Determine the [x, y] coordinate at the center of the cell enclosing the given text.  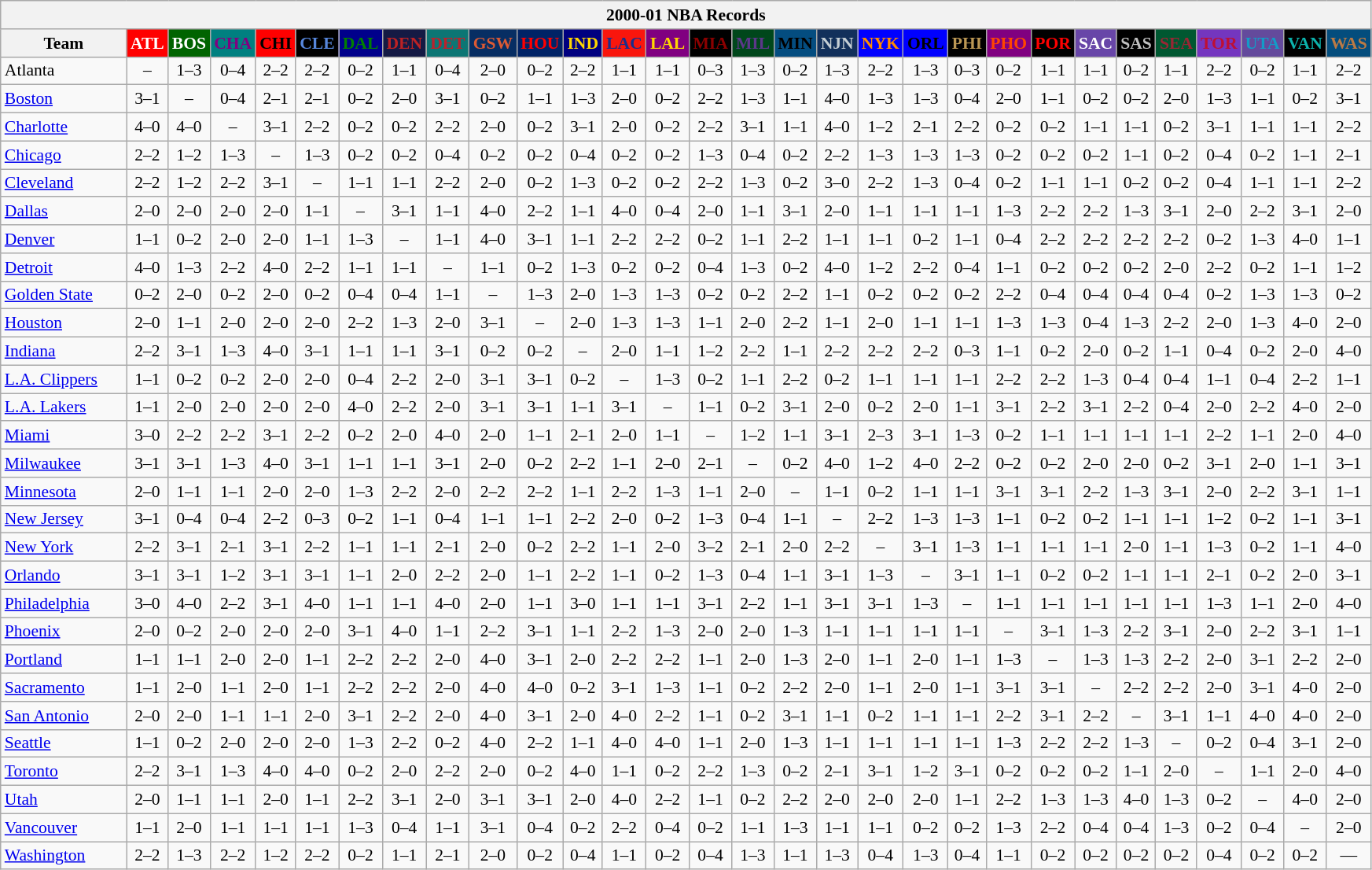
Seattle [64, 743]
PHI [967, 43]
2–3 [881, 436]
NJN [837, 43]
Utah [64, 800]
CLE [318, 43]
CHA [233, 43]
MIL [753, 43]
POR [1053, 43]
NYK [881, 43]
ORL [926, 43]
MIA [710, 43]
DEN [404, 43]
TOR [1219, 43]
LAC [624, 43]
Atlanta [64, 71]
MIN [795, 43]
UTA [1263, 43]
Philadelphia [64, 603]
DET [448, 43]
Cleveland [64, 183]
ATL [148, 43]
DAL [361, 43]
Team [64, 43]
Golden State [64, 295]
New Jersey [64, 519]
— [1349, 856]
IND [583, 43]
Portland [64, 660]
Sacramento [64, 688]
Chicago [64, 155]
Washington [64, 856]
CHI [275, 43]
San Antonio [64, 716]
Toronto [64, 772]
HOU [539, 43]
3–2 [710, 547]
SAS [1136, 43]
Vancouver [64, 828]
Orlando [64, 576]
Minnesota [64, 492]
VAN [1305, 43]
Milwaukee [64, 463]
GSW [494, 43]
L.A. Clippers [64, 379]
Houston [64, 323]
SAC [1096, 43]
New York [64, 547]
BOS [189, 43]
Indiana [64, 352]
LAL [668, 43]
L.A. Lakers [64, 407]
2000-01 NBA Records [686, 15]
SEA [1176, 43]
Dallas [64, 212]
Phoenix [64, 632]
Detroit [64, 267]
PHO [1008, 43]
Charlotte [64, 127]
Miami [64, 436]
Boston [64, 99]
Denver [64, 239]
WAS [1349, 43]
